From the cell containing the given text, extract its center point as [X, Y] coordinate. 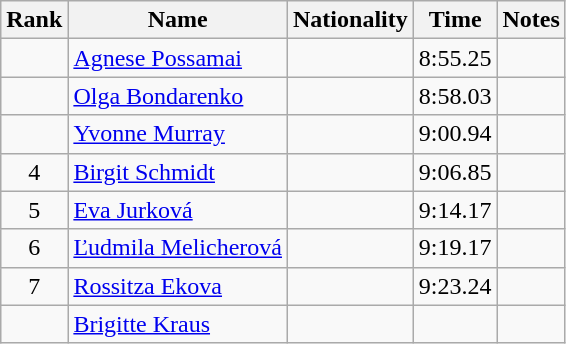
Name [178, 20]
9:14.17 [455, 210]
Rossitza Ekova [178, 286]
Ľudmila Melicherová [178, 248]
9:19.17 [455, 248]
Notes [531, 20]
6 [34, 248]
Time [455, 20]
Birgit Schmidt [178, 172]
Nationality [351, 20]
8:58.03 [455, 96]
Agnese Possamai [178, 58]
9:06.85 [455, 172]
9:23.24 [455, 286]
Yvonne Murray [178, 134]
Brigitte Kraus [178, 324]
7 [34, 286]
9:00.94 [455, 134]
Olga Bondarenko [178, 96]
5 [34, 210]
Rank [34, 20]
Eva Jurková [178, 210]
8:55.25 [455, 58]
4 [34, 172]
